Pinpoint the cell where the given text exists, returning its (x, y) midpoint coordinate. 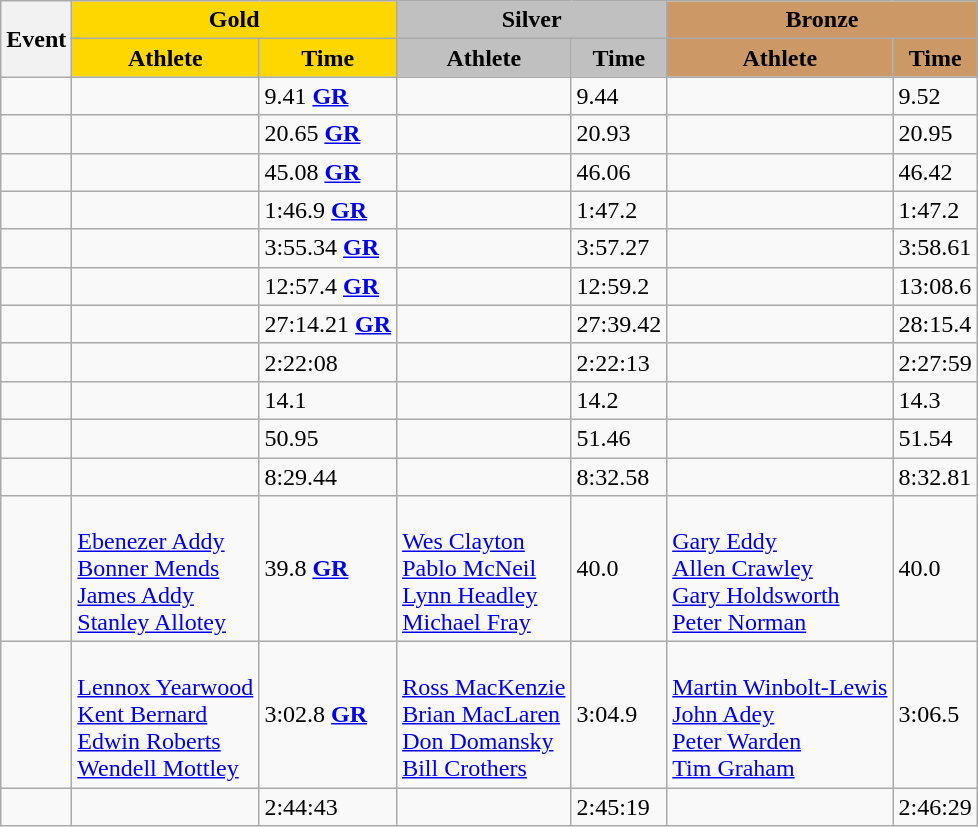
2:46:29 (935, 807)
14.3 (935, 400)
2:44:43 (328, 807)
28:15.4 (935, 324)
46.42 (935, 172)
8:32.58 (619, 477)
46.06 (619, 172)
3:57.27 (619, 248)
3:04.9 (619, 715)
Ebenezer AddyBonner MendsJames AddyStanley Allotey (166, 569)
8:29.44 (328, 477)
9.52 (935, 96)
Gold (234, 20)
27:39.42 (619, 324)
39.8 GR (328, 569)
2:22:08 (328, 362)
12:57.4 GR (328, 286)
2:22:13 (619, 362)
Bronze (822, 20)
14.2 (619, 400)
45.08 GR (328, 172)
20.95 (935, 134)
1:46.9 GR (328, 210)
51.46 (619, 438)
9.41 GR (328, 96)
9.44 (619, 96)
3:06.5 (935, 715)
50.95 (328, 438)
8:32.81 (935, 477)
20.93 (619, 134)
Wes ClaytonPablo McNeilLynn HeadleyMichael Fray (484, 569)
20.65 GR (328, 134)
3:58.61 (935, 248)
Lennox YearwoodKent BernardEdwin RobertsWendell Mottley (166, 715)
3:02.8 GR (328, 715)
2:45:19 (619, 807)
14.1 (328, 400)
Silver (532, 20)
Martin Winbolt-LewisJohn AdeyPeter WardenTim Graham (780, 715)
Ross MacKenzieBrian MacLarenDon DomanskyBill Crothers (484, 715)
13:08.6 (935, 286)
Gary EddyAllen CrawleyGary HoldsworthPeter Norman (780, 569)
Event (36, 39)
27:14.21 GR (328, 324)
3:55.34 GR (328, 248)
12:59.2 (619, 286)
51.54 (935, 438)
2:27:59 (935, 362)
